Output the [X, Y] coordinate of the center of the cell containing the given text.  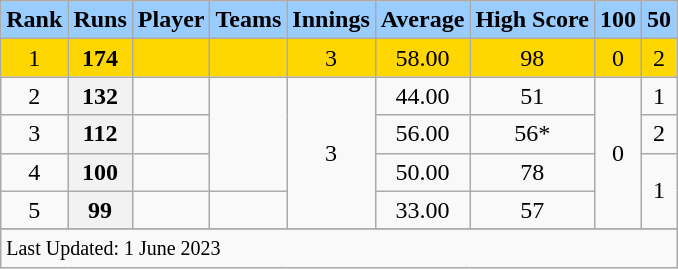
Average [422, 20]
112 [100, 134]
58.00 [422, 58]
50.00 [422, 172]
5 [34, 210]
50 [660, 20]
56* [532, 134]
33.00 [422, 210]
High Score [532, 20]
4 [34, 172]
78 [532, 172]
132 [100, 96]
174 [100, 58]
Last Updated: 1 June 2023 [339, 248]
98 [532, 58]
56.00 [422, 134]
Player [171, 20]
Teams [248, 20]
51 [532, 96]
57 [532, 210]
99 [100, 210]
Runs [100, 20]
44.00 [422, 96]
Innings [331, 20]
Rank [34, 20]
